Search for the cell housing the specified text and yield its (x, y) center coordinate. 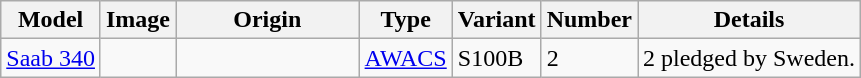
AWACS (406, 58)
Saab 340 (51, 58)
Image (138, 20)
2 (589, 58)
Type (406, 20)
Number (589, 20)
2 pledged by Sweden. (750, 58)
Details (750, 20)
S100B (496, 58)
Origin (268, 20)
Variant (496, 20)
Model (51, 20)
